Extract the (X, Y) coordinate from the center of the cell holding the provided text.  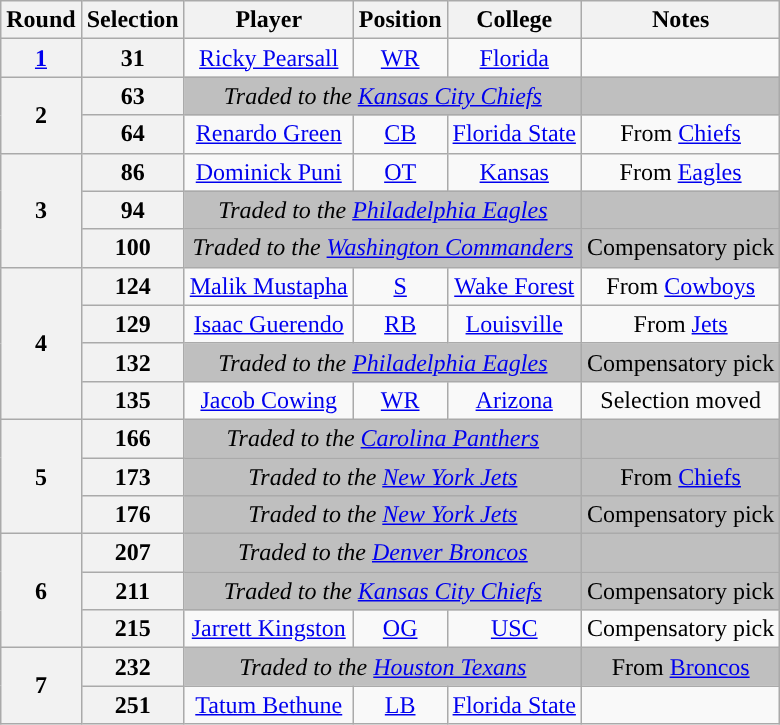
6 (41, 591)
RB (400, 324)
135 (132, 400)
Selection moved (680, 400)
86 (132, 172)
Jacob Cowing (268, 400)
College (514, 20)
251 (132, 705)
Malik Mustapha (268, 286)
Ricky Pearsall (268, 58)
From Cowboys (680, 286)
Traded to the Carolina Panthers (382, 438)
Wake Forest (514, 286)
124 (132, 286)
Isaac Guerendo (268, 324)
207 (132, 553)
USC (514, 629)
Tatum Bethune (268, 705)
4 (41, 343)
211 (132, 591)
Arizona (514, 400)
Traded to the Washington Commanders (382, 248)
Jarrett Kingston (268, 629)
S (400, 286)
Position (400, 20)
OT (400, 172)
Dominick Puni (268, 172)
LB (400, 705)
5 (41, 476)
Traded to the Houston Texans (382, 667)
132 (132, 362)
100 (132, 248)
Round (41, 20)
1 (41, 58)
3 (41, 210)
94 (132, 210)
Traded to the Denver Broncos (382, 553)
Player (268, 20)
From Broncos (680, 667)
215 (132, 629)
31 (132, 58)
63 (132, 96)
OG (400, 629)
Selection (132, 20)
From Eagles (680, 172)
2 (41, 115)
232 (132, 667)
129 (132, 324)
166 (132, 438)
Florida (514, 58)
Louisville (514, 324)
Kansas (514, 172)
7 (41, 686)
Notes (680, 20)
Renardo Green (268, 134)
From Jets (680, 324)
CB (400, 134)
176 (132, 515)
64 (132, 134)
173 (132, 477)
